Determine the (X, Y) coordinate at the center of the cell enclosing the given text.  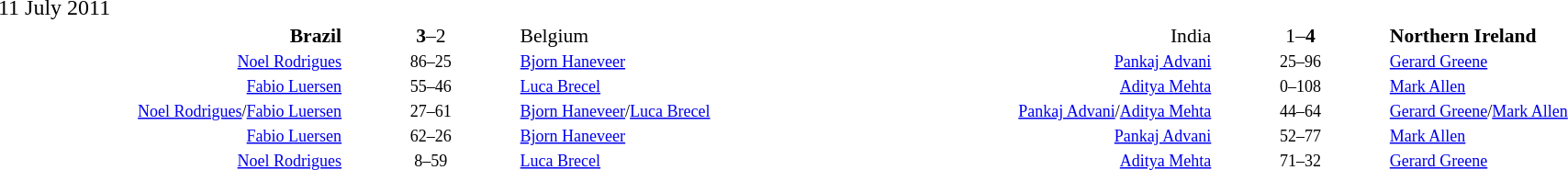
1–4 (1300, 35)
Aditya Mehta (1039, 87)
62–26 (431, 137)
3–2 (431, 35)
Bjorn Haneveer/Luca Brecel (692, 111)
55–46 (431, 87)
86–25 (431, 62)
Luca Brecel (692, 87)
India (1039, 35)
0–108 (1300, 87)
52–77 (1300, 137)
44–64 (1300, 111)
27–61 (431, 111)
Belgium (692, 35)
25–96 (1300, 62)
Pankaj Advani/Aditya Mehta (1039, 111)
